Locate the cell with the specified text and output its [x, y] center coordinate. 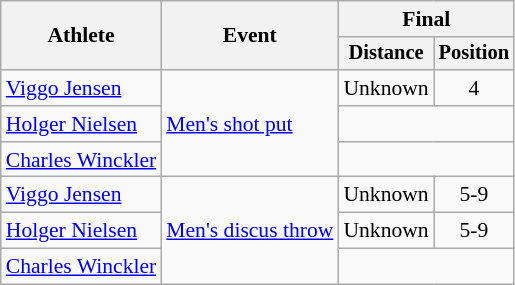
Final [426, 19]
Men's shot put [250, 124]
4 [474, 88]
Athlete [82, 36]
Men's discus throw [250, 230]
Distance [386, 54]
Position [474, 54]
Event [250, 36]
